From the cell containing the given text, extract its center point as [X, Y] coordinate. 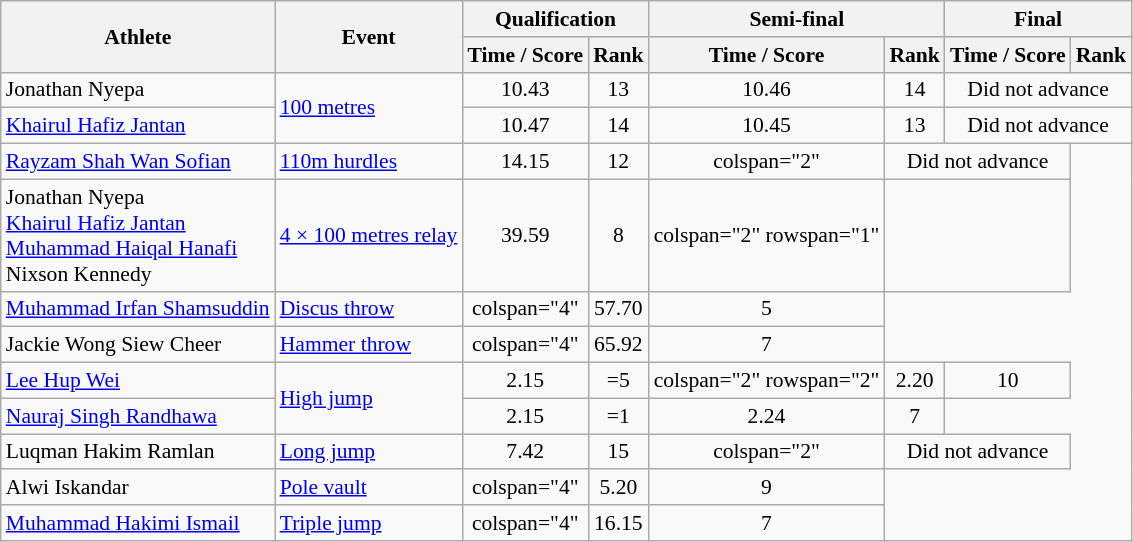
Athlete [138, 36]
Lee Hup Wei [138, 381]
100 metres [369, 108]
Muhammad Hakimi Ismail [138, 523]
Event [369, 36]
Luqman Hakim Ramlan [138, 452]
Alwi Iskandar [138, 488]
10.45 [767, 126]
9 [767, 488]
Pole vault [369, 488]
Qualification [555, 19]
8 [618, 235]
=5 [618, 381]
2.20 [914, 381]
Jonathan Nyepa [138, 90]
65.92 [618, 345]
4 × 100 metres relay [369, 235]
110m hurdles [369, 162]
10.43 [525, 90]
16.15 [618, 523]
High jump [369, 398]
Semi-final [797, 19]
12 [618, 162]
10 [1008, 381]
Triple jump [369, 523]
=1 [618, 416]
7.42 [525, 452]
Khairul Hafiz Jantan [138, 126]
Muhammad Irfan Shamsuddin [138, 309]
Nauraj Singh Randhawa [138, 416]
Hammer throw [369, 345]
5 [767, 309]
57.70 [618, 309]
10.46 [767, 90]
2.24 [767, 416]
colspan="2" rowspan="1" [767, 235]
colspan="2" rowspan="2" [767, 381]
Jackie Wong Siew Cheer [138, 345]
14.15 [525, 162]
Rayzam Shah Wan Sofian [138, 162]
39.59 [525, 235]
5.20 [618, 488]
Jonathan NyepaKhairul Hafiz JantanMuhammad Haiqal HanafiNixson Kennedy [138, 235]
15 [618, 452]
Long jump [369, 452]
Discus throw [369, 309]
Final [1038, 19]
10.47 [525, 126]
